From the cell containing the given text, extract its center point as [X, Y] coordinate. 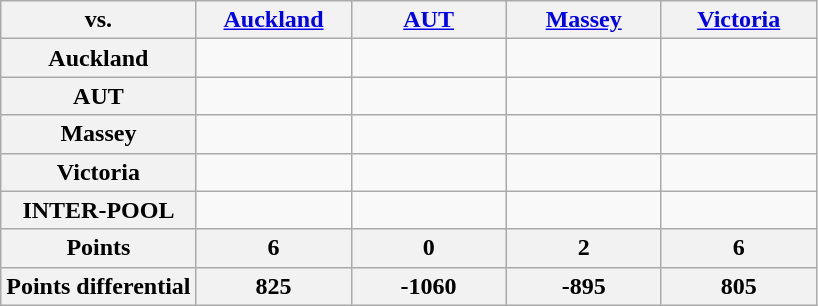
-1060 [428, 286]
2 [584, 248]
-895 [584, 286]
Points [98, 248]
805 [738, 286]
vs. [98, 20]
0 [428, 248]
Points differential [98, 286]
825 [274, 286]
INTER-POOL [98, 210]
